Return [X, Y] of the center of cell containing provided text 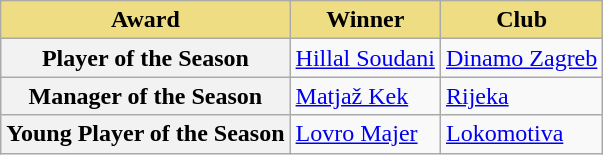
Young Player of the Season [146, 134]
Hillal Soudani [365, 58]
Dinamo Zagreb [521, 58]
Award [146, 20]
Winner [365, 20]
Rijeka [521, 96]
Lovro Majer [365, 134]
Manager of the Season [146, 96]
Matjaž Kek [365, 96]
Club [521, 20]
Player of the Season [146, 58]
Lokomotiva [521, 134]
